Scan for the cell matching the given text and deliver its (x, y) coordinate at center. 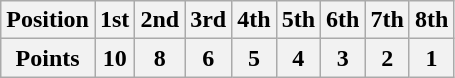
3 (343, 58)
2nd (160, 20)
5th (298, 20)
3rd (208, 20)
10 (114, 58)
7th (387, 20)
Position (48, 20)
4th (254, 20)
6th (343, 20)
8th (431, 20)
1st (114, 20)
8 (160, 58)
4 (298, 58)
Points (48, 58)
2 (387, 58)
1 (431, 58)
5 (254, 58)
6 (208, 58)
